Locate the cell with the specified text and output its (X, Y) center coordinate. 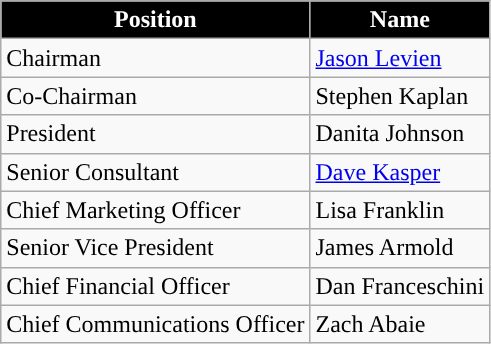
Chairman (156, 58)
Senior Consultant (156, 172)
Senior Vice President (156, 248)
Zach Abaie (400, 324)
Stephen Kaplan (400, 96)
President (156, 134)
Co-Chairman (156, 96)
James Armold (400, 248)
Dave Kasper (400, 172)
Chief Communications Officer (156, 324)
Chief Marketing Officer (156, 210)
Chief Financial Officer (156, 286)
Name (400, 20)
Danita Johnson (400, 134)
Lisa Franklin (400, 210)
Position (156, 20)
Jason Levien (400, 58)
Dan Franceschini (400, 286)
